Extract the [X, Y] coordinate from the center of the cell holding the provided text.  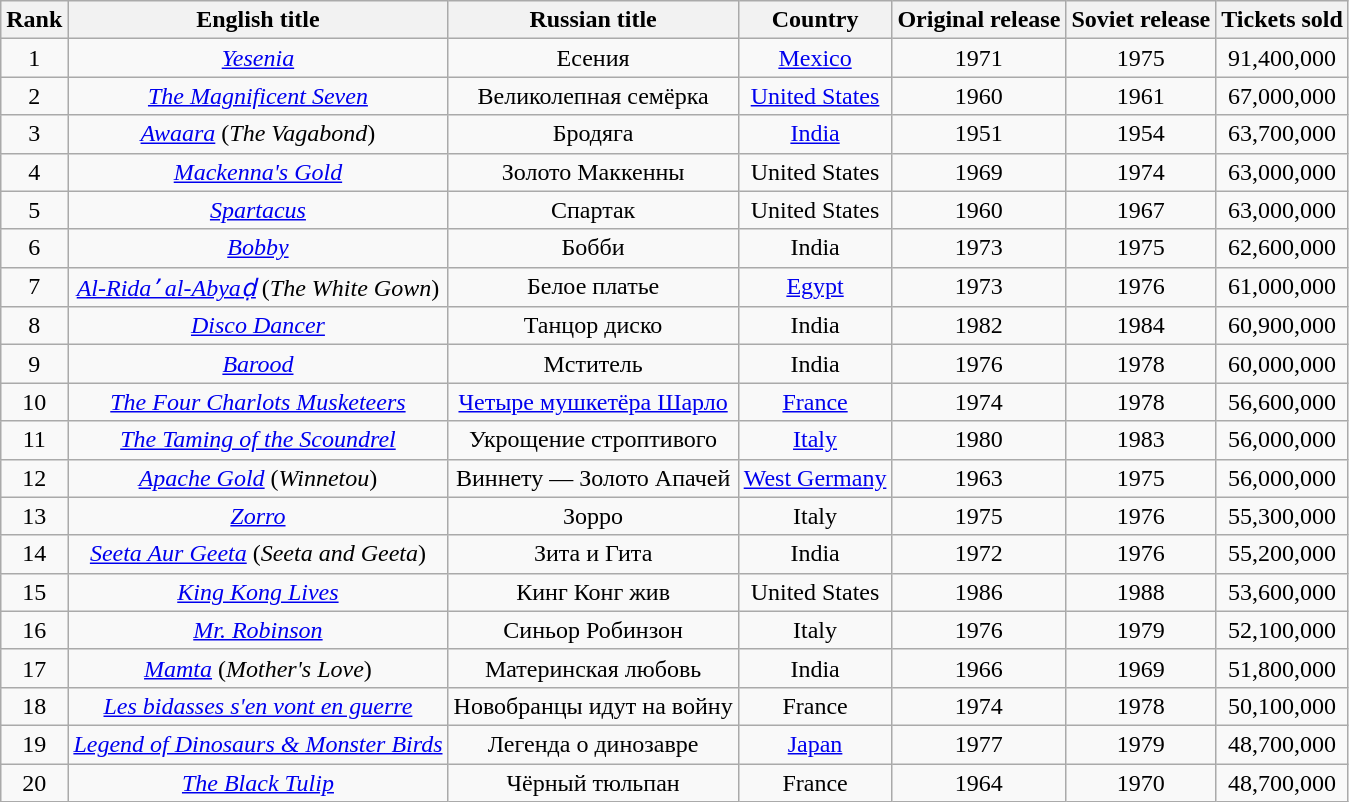
1963 [979, 478]
Кинг Конг жив [593, 592]
53,600,000 [1282, 592]
Apache Gold (Winnetou) [258, 478]
1964 [979, 783]
1961 [1141, 96]
10 [34, 402]
12 [34, 478]
Bobby [258, 248]
1 [34, 58]
Чёрный тюльпан [593, 783]
2 [34, 96]
English title [258, 20]
3 [34, 134]
51,800,000 [1282, 668]
Awaara (The Vagabond) [258, 134]
Japan [815, 744]
1954 [1141, 134]
Четыре мушкетёра Шарло [593, 402]
Soviet release [1141, 20]
Barood [258, 364]
The Magnificent Seven [258, 96]
19 [34, 744]
91,400,000 [1282, 58]
18 [34, 706]
1966 [979, 668]
Tickets sold [1282, 20]
Russian title [593, 20]
1988 [1141, 592]
1972 [979, 554]
Mexico [815, 58]
14 [34, 554]
1980 [979, 440]
Бобби [593, 248]
60,900,000 [1282, 326]
Mamta (Mother's Love) [258, 668]
1983 [1141, 440]
Мститель [593, 364]
11 [34, 440]
Укрощение строптивого [593, 440]
1971 [979, 58]
Country [815, 20]
Legend of Dinosaurs & Monster Birds [258, 744]
Seeta Aur Geeta (Seeta and Geeta) [258, 554]
The Four Charlots Musketeers [258, 402]
56,600,000 [1282, 402]
The Black Tulip [258, 783]
16 [34, 630]
Есения [593, 58]
Original release [979, 20]
Виннету — Золото Апачей [593, 478]
Бродяга [593, 134]
Les bidasses s'en vont en guerre [258, 706]
8 [34, 326]
Mackenna's Gold [258, 172]
9 [34, 364]
1986 [979, 592]
Материнская любовь [593, 668]
Зита и Гита [593, 554]
1977 [979, 744]
17 [34, 668]
6 [34, 248]
52,100,000 [1282, 630]
61,000,000 [1282, 287]
7 [34, 287]
Yesenia [258, 58]
Великолепная семёрка [593, 96]
King Kong Lives [258, 592]
Disco Dancer [258, 326]
55,200,000 [1282, 554]
1984 [1141, 326]
Al-Ridaʼ al-Abyaḍ (The White Gown) [258, 287]
Rank [34, 20]
20 [34, 783]
Zorro [258, 516]
5 [34, 210]
Mr. Robinson [258, 630]
1970 [1141, 783]
Зорро [593, 516]
55,300,000 [1282, 516]
Легенда о динозавре [593, 744]
1982 [979, 326]
1951 [979, 134]
Новобранцы идут на войну [593, 706]
13 [34, 516]
63,700,000 [1282, 134]
67,000,000 [1282, 96]
Spartacus [258, 210]
Золото Маккенны [593, 172]
50,100,000 [1282, 706]
Спартак [593, 210]
The Taming of the Scoundrel [258, 440]
Белое платье [593, 287]
Танцор диско [593, 326]
Egypt [815, 287]
Синьор Робинзон [593, 630]
62,600,000 [1282, 248]
West Germany [815, 478]
15 [34, 592]
60,000,000 [1282, 364]
4 [34, 172]
1967 [1141, 210]
